Determine the (X, Y) coordinate at the center of the cell enclosing the given text.  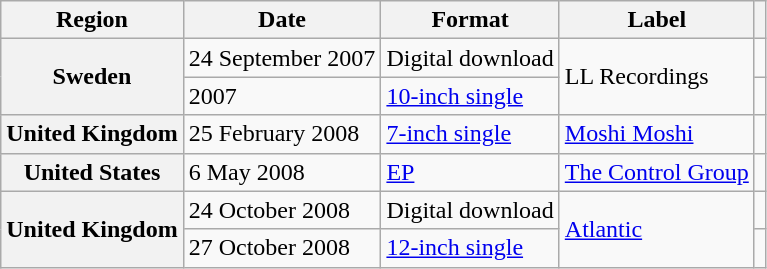
LL Recordings (656, 77)
12-inch single (470, 248)
10-inch single (470, 96)
Region (92, 20)
2007 (282, 96)
25 February 2008 (282, 134)
24 October 2008 (282, 210)
Date (282, 20)
7-inch single (470, 134)
27 October 2008 (282, 248)
Label (656, 20)
United States (92, 172)
EP (470, 172)
Moshi Moshi (656, 134)
Format (470, 20)
Atlantic (656, 229)
Sweden (92, 77)
6 May 2008 (282, 172)
The Control Group (656, 172)
24 September 2007 (282, 58)
